Provide the [x, y] coordinate of the cell's center where the given text is located.  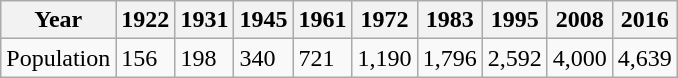
Year [58, 20]
156 [146, 58]
1945 [264, 20]
721 [322, 58]
1995 [514, 20]
1931 [204, 20]
1972 [384, 20]
2016 [644, 20]
198 [204, 58]
Population [58, 58]
2008 [580, 20]
340 [264, 58]
4,000 [580, 58]
1,190 [384, 58]
1961 [322, 20]
1,796 [450, 58]
1922 [146, 20]
4,639 [644, 58]
1983 [450, 20]
2,592 [514, 58]
